Extract the [x, y] coordinate from the center of the cell holding the provided text.  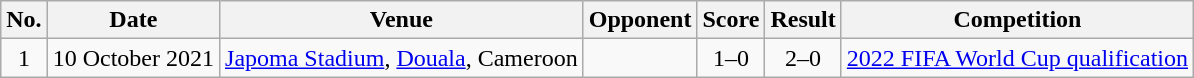
1–0 [731, 58]
2–0 [803, 58]
Result [803, 20]
1 [24, 58]
Score [731, 20]
Opponent [640, 20]
2022 FIFA World Cup qualification [1017, 58]
Venue [402, 20]
Competition [1017, 20]
No. [24, 20]
Japoma Stadium, Douala, Cameroon [402, 58]
10 October 2021 [133, 58]
Date [133, 20]
